Detect which cell encompasses the target text, then output its [X, Y] center coordinate. 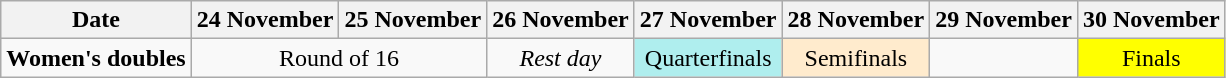
27 November [708, 20]
Quarterfinals [708, 58]
26 November [561, 20]
Round of 16 [338, 58]
24 November [265, 20]
28 November [856, 20]
Rest day [561, 58]
Women's doubles [96, 58]
30 November [1151, 20]
25 November [413, 20]
Semifinals [856, 58]
29 November [1004, 20]
Finals [1151, 58]
Date [96, 20]
